Provide the [X, Y] coordinate of the cell's center where the given text is located.  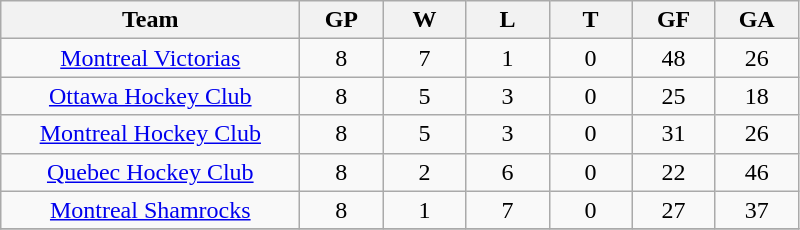
Montreal Hockey Club [150, 134]
18 [756, 96]
L [508, 20]
31 [674, 134]
GF [674, 20]
W [424, 20]
Ottawa Hockey Club [150, 96]
Montreal Shamrocks [150, 210]
46 [756, 172]
25 [674, 96]
22 [674, 172]
GP [342, 20]
6 [508, 172]
Quebec Hockey Club [150, 172]
2 [424, 172]
T [590, 20]
48 [674, 58]
Team [150, 20]
37 [756, 210]
Montreal Victorias [150, 58]
GA [756, 20]
27 [674, 210]
